Return the [X, Y] coordinate for the center point of the cell that contains the specified text.  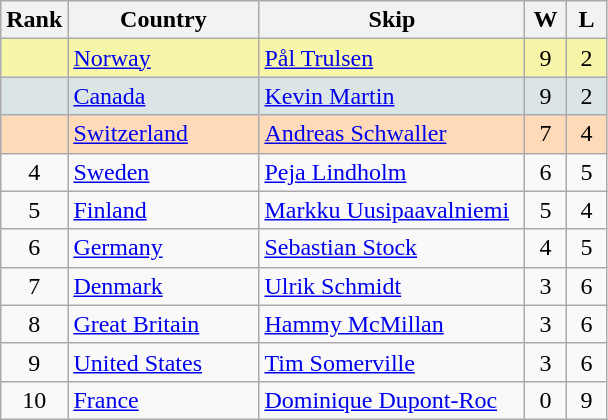
France [164, 400]
Hammy McMillan [392, 324]
Tim Somerville [392, 362]
Sebastian Stock [392, 248]
Rank [34, 20]
8 [34, 324]
Great Britain [164, 324]
Country [164, 20]
Markku Uusipaavalniemi [392, 210]
0 [546, 400]
Ulrik Schmidt [392, 286]
Switzerland [164, 134]
Sweden [164, 172]
Pål Trulsen [392, 58]
Skip [392, 20]
Canada [164, 96]
Norway [164, 58]
Finland [164, 210]
Kevin Martin [392, 96]
Denmark [164, 286]
10 [34, 400]
Germany [164, 248]
Andreas Schwaller [392, 134]
W [546, 20]
United States [164, 362]
Dominique Dupont-Roc [392, 400]
L [586, 20]
Peja Lindholm [392, 172]
